Search for the cell housing the specified text and yield its (X, Y) center coordinate. 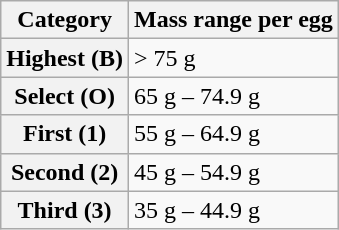
Category (65, 20)
First (1) (65, 134)
Select (О) (65, 96)
> 75 g (233, 58)
65 g – 74.9 g (233, 96)
55 g – 64.9 g (233, 134)
Third (3) (65, 210)
Mass range per egg (233, 20)
Highest (В) (65, 58)
Second (2) (65, 172)
45 g – 54.9 g (233, 172)
35 g – 44.9 g (233, 210)
